Identify which cell holds the provided text, then report its (x, y) central coordinate. 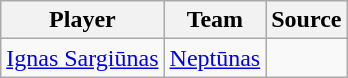
Player (82, 20)
Neptūnas (215, 58)
Source (306, 20)
Team (215, 20)
Ignas Sargiūnas (82, 58)
